Return the (X, Y) coordinate for the center point of the cell that contains the specified text.  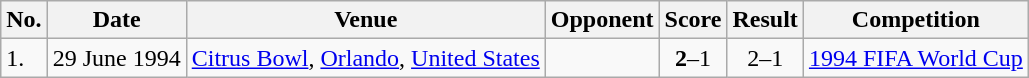
Result (765, 20)
Date (116, 20)
Score (693, 20)
Venue (366, 20)
1994 FIFA World Cup (916, 58)
Citrus Bowl, Orlando, United States (366, 58)
1. (24, 58)
29 June 1994 (116, 58)
Competition (916, 20)
Opponent (602, 20)
No. (24, 20)
